Scan for the cell matching the given text and deliver its [x, y] coordinate at center. 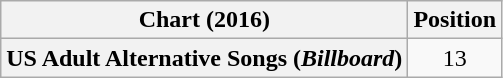
US Adult Alternative Songs (Billboard) [204, 58]
13 [455, 58]
Chart (2016) [204, 20]
Position [455, 20]
